Output the (x, y) coordinate of the center of the cell containing the given text.  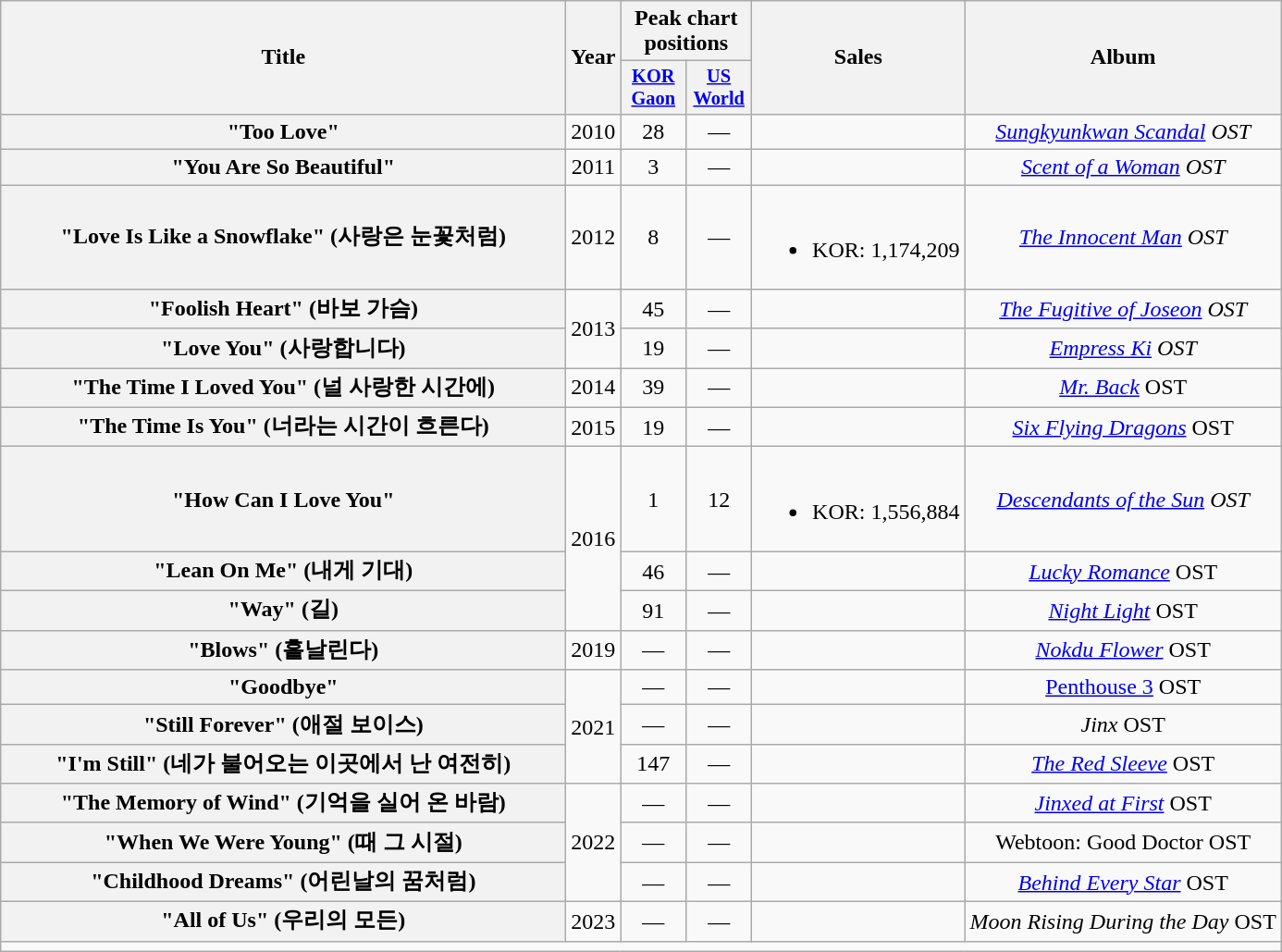
2016 (594, 538)
"All of Us" (우리의 모든) (283, 921)
Sungkyunkwan Scandal OST (1123, 131)
Empress Ki OST (1123, 348)
2013 (594, 329)
The Fugitive of Joseon OST (1123, 309)
"When We Were Young" (때 그 시절) (283, 842)
"The Memory of Wind" (기억을 실어 온 바람) (283, 803)
Lucky Romance OST (1123, 572)
45 (653, 309)
39 (653, 389)
"Lean On Me" (내게 기대) (283, 572)
Jinx OST (1123, 725)
"Childhood Dreams" (어린날의 꿈처럼) (283, 883)
Nokdu Flower OST (1123, 649)
2014 (594, 389)
2021 (594, 727)
"The Time I Loved You" (널 사랑한 시간에) (283, 389)
2010 (594, 131)
2011 (594, 167)
8 (653, 237)
Sales (858, 57)
"How Can I Love You" (283, 500)
Peak chart positions (686, 31)
Descendants of the Sun OST (1123, 500)
Night Light OST (1123, 611)
3 (653, 167)
KORGaon (653, 88)
"Love Is Like a Snowflake" (사랑은 눈꽃처럼) (283, 237)
46 (653, 572)
The Innocent Man OST (1123, 237)
"Foolish Heart" (바보 가슴) (283, 309)
"Too Love" (283, 131)
"Love You" (사랑합니다) (283, 348)
"The Time Is You" (너라는 시간이 흐른다) (283, 427)
147 (653, 764)
USWorld (720, 88)
Jinxed at First OST (1123, 803)
KOR: 1,174,209 (858, 237)
Behind Every Star OST (1123, 883)
Scent of a Woman OST (1123, 167)
Six Flying Dragons OST (1123, 427)
KOR: 1,556,884 (858, 500)
"Still Forever" (애절 보이스) (283, 725)
Album (1123, 57)
91 (653, 611)
2019 (594, 649)
Moon Rising During the Day OST (1123, 921)
1 (653, 500)
2023 (594, 921)
"Goodbye" (283, 687)
"I'm Still" (네가 불어오는 이곳에서 난 여전히) (283, 764)
"Blows" (흩날린다) (283, 649)
Year (594, 57)
2022 (594, 843)
"Way" (길) (283, 611)
The Red Sleeve OST (1123, 764)
2012 (594, 237)
12 (720, 500)
2015 (594, 427)
28 (653, 131)
Mr. Back OST (1123, 389)
Webtoon: Good Doctor OST (1123, 842)
"You Are So Beautiful" (283, 167)
Title (283, 57)
Penthouse 3 OST (1123, 687)
